Pinpoint the cell where the given text exists, returning its [x, y] midpoint coordinate. 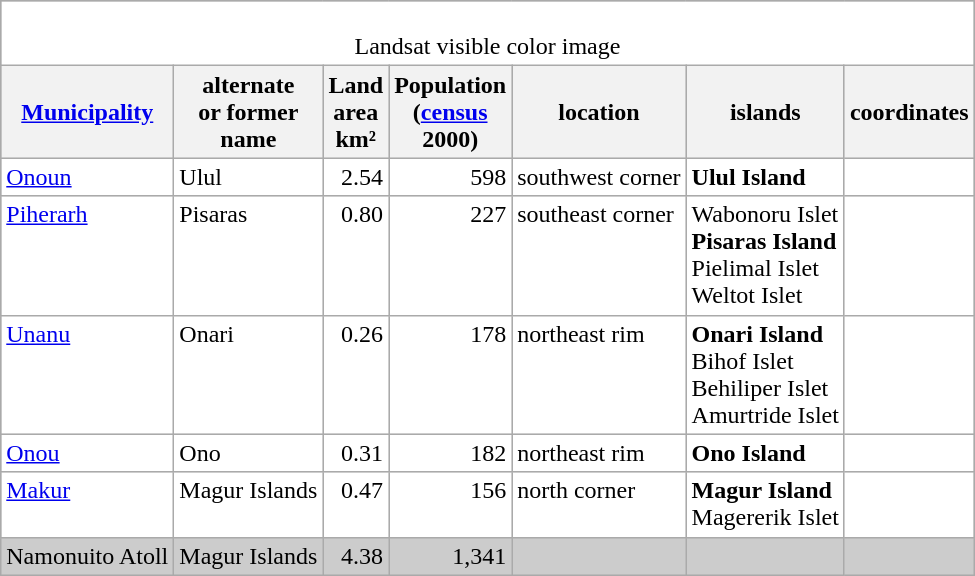
Namonuito Atoll [88, 556]
182 [450, 453]
southwest corner [599, 177]
227 [450, 256]
4.38 [356, 556]
Landsat visible color image [488, 34]
north corner [599, 504]
Onou [88, 453]
Wabonoru IsletPisaras IslandPielimal IsletWeltot Islet [765, 256]
0.26 [356, 374]
Magur IslandMagererik Islet [765, 504]
Ono Island [765, 453]
1,341 [450, 556]
Municipality [88, 112]
Makur [88, 504]
southeast corner [599, 256]
0.47 [356, 504]
Onari IslandBihof IsletBehiliper IsletAmurtride Islet [765, 374]
Unanu [88, 374]
Ulul Island [765, 177]
islands [765, 112]
Population(census2000) [450, 112]
Onoun [88, 177]
location [599, 112]
Ulul [248, 177]
coordinates [909, 112]
Onari [248, 374]
Ono [248, 453]
Pisaras [248, 256]
0.80 [356, 256]
Piherarh [88, 256]
Landareakm² [356, 112]
598 [450, 177]
178 [450, 374]
alternateor formername [248, 112]
2.54 [356, 177]
156 [450, 504]
0.31 [356, 453]
